Output the (X, Y) coordinate of the center of the cell containing the given text.  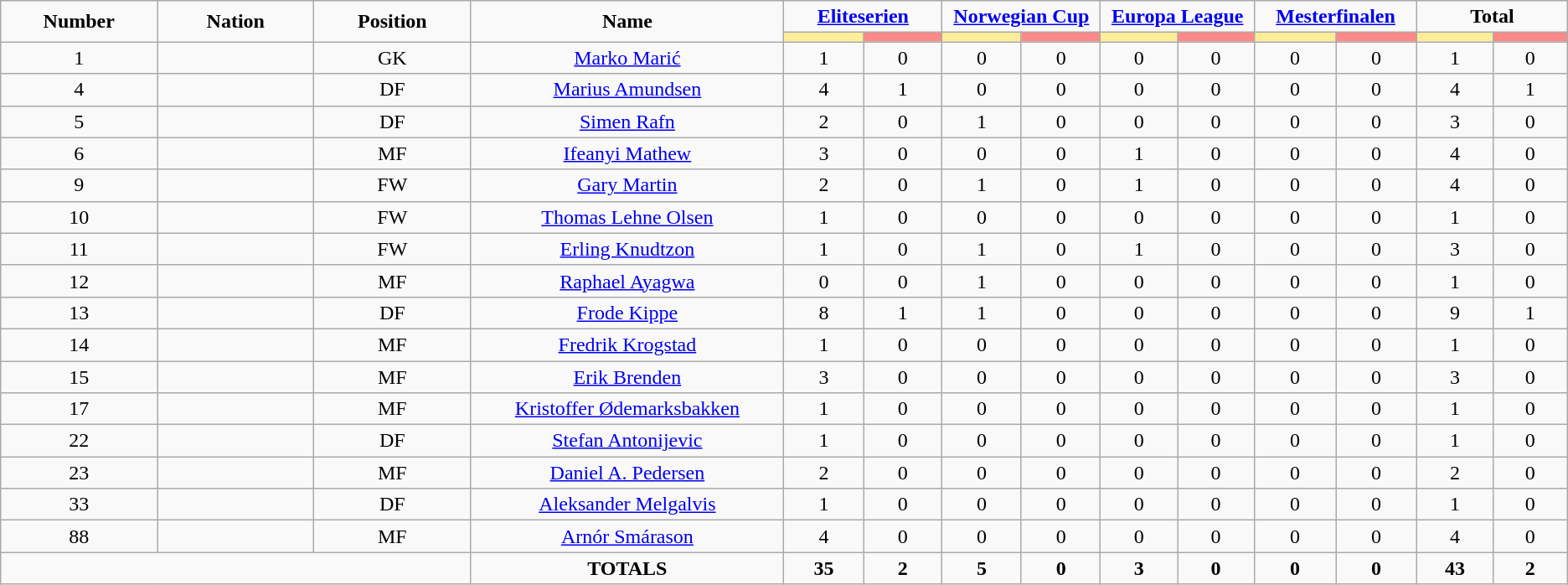
17 (79, 409)
Erik Brenden (627, 376)
11 (79, 249)
15 (79, 376)
Erling Knudtzon (627, 249)
Arnór Smárason (627, 536)
22 (79, 441)
Daniel A. Pedersen (627, 473)
Norwegian Cup (1022, 17)
GK (392, 58)
Name (627, 22)
Gary Martin (627, 185)
Position (392, 22)
23 (79, 473)
Thomas Lehne Olsen (627, 217)
Nation (236, 22)
Stefan Antonijevic (627, 441)
43 (1456, 568)
Number (79, 22)
35 (824, 568)
Marko Marić (627, 58)
88 (79, 536)
13 (79, 313)
8 (824, 313)
14 (79, 344)
Simen Rafn (627, 122)
Fredrik Krogstad (627, 344)
10 (79, 217)
6 (79, 153)
Marius Amundsen (627, 90)
Mesterfinalen (1335, 17)
Europa League (1178, 17)
Kristoffer Ødemarksbakken (627, 409)
Raphael Ayagwa (627, 281)
Aleksander Melgalvis (627, 505)
12 (79, 281)
Eliteserien (863, 17)
33 (79, 505)
Frode Kippe (627, 313)
Total (1493, 17)
TOTALS (627, 568)
Ifeanyi Mathew (627, 153)
